Return the [X, Y] coordinate for the center point of the cell that contains the specified text.  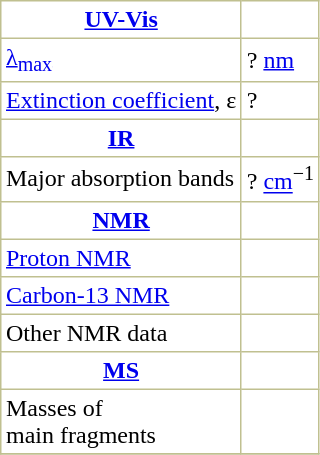
? [280, 101]
Proton NMR [122, 258]
Masses of main fragments [122, 421]
NMR [122, 220]
IR [122, 139]
Extinction coefficient, ε [122, 101]
? cm−1 [280, 179]
Carbon-13 NMR [122, 295]
UV-Vis [122, 20]
MS [122, 370]
Other NMR data [122, 333]
Major absorption bands [122, 179]
λmax [122, 60]
? nm [280, 60]
